Return [X, Y] of the center of cell containing provided text 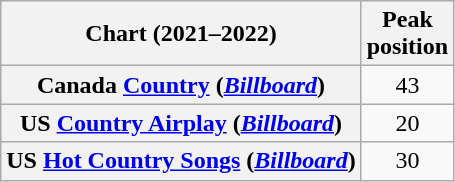
Chart (2021–2022) [181, 34]
30 [407, 161]
Canada Country (Billboard) [181, 85]
43 [407, 85]
US Country Airplay (Billboard) [181, 123]
20 [407, 123]
US Hot Country Songs (Billboard) [181, 161]
Peakposition [407, 34]
